Identify which cell holds the provided text, then report its [x, y] central coordinate. 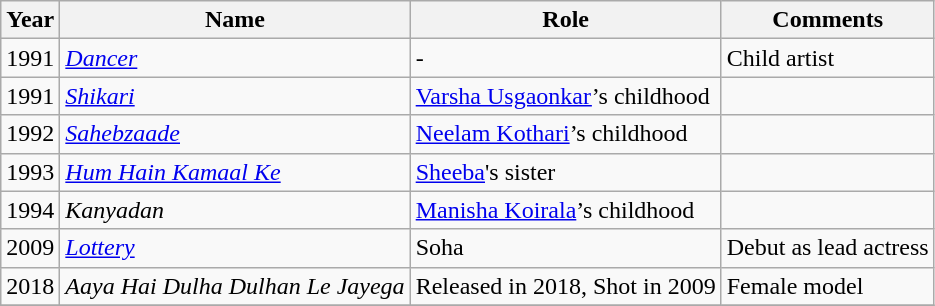
1994 [30, 210]
Sheeba's sister [566, 172]
Released in 2018, Shot in 2009 [566, 286]
Child artist [828, 58]
Kanyadan [235, 210]
1992 [30, 134]
Female model [828, 286]
- [566, 58]
Neelam Kothari’s childhood [566, 134]
Sahebzaade [235, 134]
Soha [566, 248]
Dancer [235, 58]
Name [235, 20]
Role [566, 20]
Comments [828, 20]
Debut as lead actress [828, 248]
Hum Hain Kamaal Ke [235, 172]
Shikari [235, 96]
Lottery [235, 248]
Year [30, 20]
1993 [30, 172]
Varsha Usgaonkar’s childhood [566, 96]
2009 [30, 248]
2018 [30, 286]
Aaya Hai Dulha Dulhan Le Jayega [235, 286]
Manisha Koirala’s childhood [566, 210]
